Scan for the cell matching the given text and deliver its (X, Y) coordinate at center. 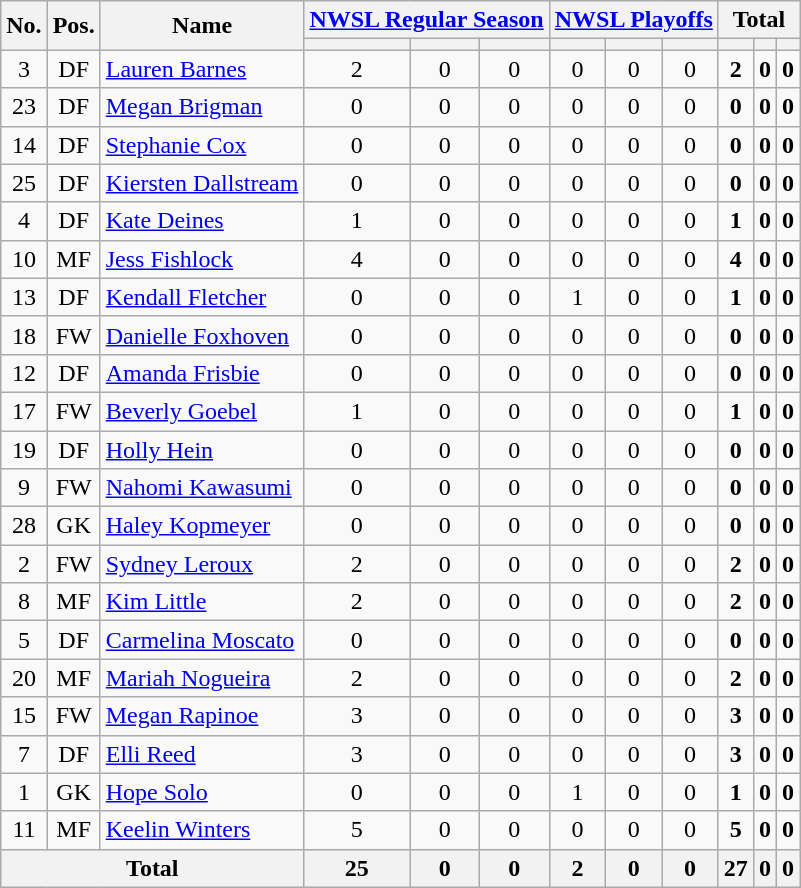
13 (24, 297)
27 (736, 868)
Beverly Goebel (202, 411)
Lauren Barnes (202, 69)
10 (24, 259)
8 (24, 602)
20 (24, 678)
Pos. (74, 26)
28 (24, 526)
17 (24, 411)
Carmelina Moscato (202, 640)
Kendall Fletcher (202, 297)
Kiersten Dallstream (202, 183)
Keelin Winters (202, 830)
14 (24, 145)
18 (24, 335)
Nahomi Kawasumi (202, 488)
9 (24, 488)
19 (24, 449)
Amanda Frisbie (202, 373)
Megan Rapinoe (202, 716)
NWSL Playoffs (634, 20)
11 (24, 830)
Stephanie Cox (202, 145)
Elli Reed (202, 754)
Danielle Foxhoven (202, 335)
12 (24, 373)
23 (24, 107)
No. (24, 26)
Holly Hein (202, 449)
Sydney Leroux (202, 564)
Jess Fishlock (202, 259)
Kim Little (202, 602)
Hope Solo (202, 792)
Name (202, 26)
15 (24, 716)
Mariah Nogueira (202, 678)
NWSL Regular Season (426, 20)
7 (24, 754)
Haley Kopmeyer (202, 526)
Megan Brigman (202, 107)
Kate Deines (202, 221)
